For the text-containing cell, return its midpoint in [X, Y] coordinate format. 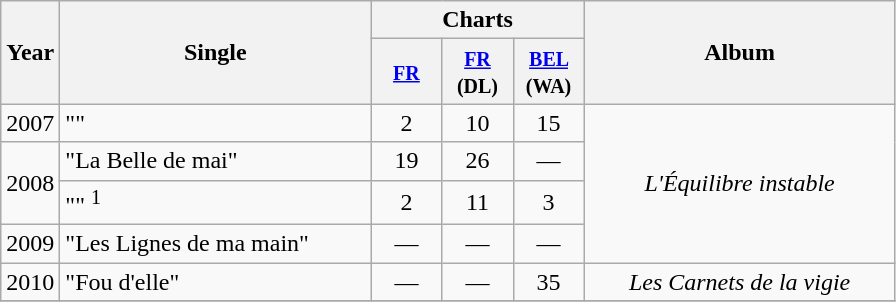
"La Belle de mai" [216, 161]
"Les Lignes de ma main" [216, 244]
Charts [478, 20]
26 [478, 161]
Album [740, 52]
35 [548, 282]
BEL (WA) [548, 72]
FR [406, 72]
FR (DL) [478, 72]
"" [216, 123]
15 [548, 123]
19 [406, 161]
L'Équilibre instable [740, 184]
11 [478, 202]
2010 [30, 282]
Single [216, 52]
"Fou d'elle" [216, 282]
Les Carnets de la vigie [740, 282]
10 [478, 123]
"" 1 [216, 202]
2007 [30, 123]
Year [30, 52]
3 [548, 202]
2008 [30, 184]
2009 [30, 244]
